From the cell containing the given text, extract its center point as (X, Y) coordinate. 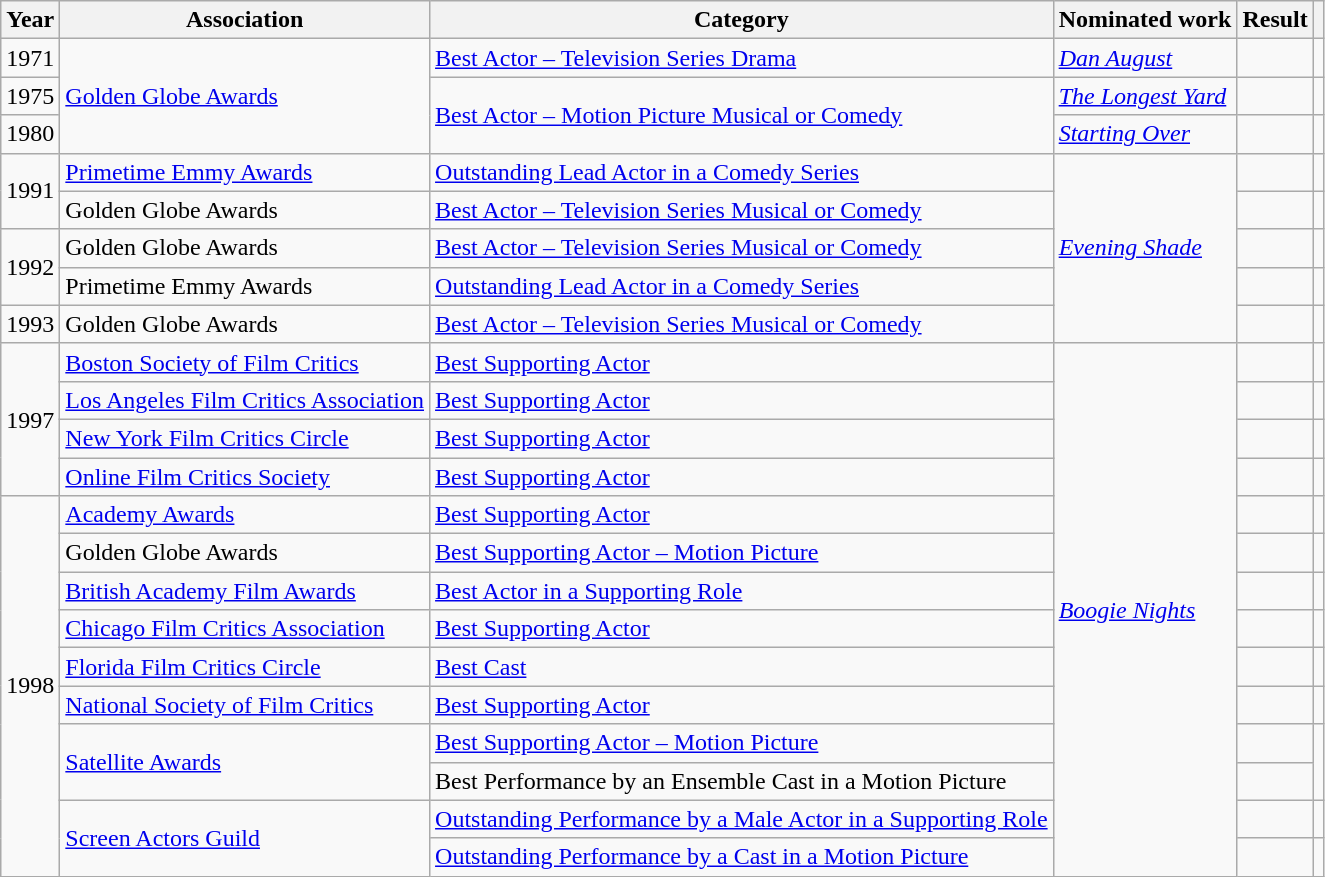
1971 (30, 58)
Best Actor – Motion Picture Musical or Comedy (742, 115)
1991 (30, 191)
Academy Awards (245, 515)
Year (30, 20)
National Society of Film Critics (245, 705)
Florida Film Critics Circle (245, 667)
1998 (30, 686)
Nominated work (1145, 20)
1997 (30, 419)
Boogie Nights (1145, 610)
Online Film Critics Society (245, 477)
Screen Actors Guild (245, 838)
Evening Shade (1145, 248)
Best Performance by an Ensemble Cast in a Motion Picture (742, 781)
Chicago Film Critics Association (245, 629)
The Longest Yard (1145, 96)
Best Cast (742, 667)
Outstanding Performance by a Male Actor in a Supporting Role (742, 819)
British Academy Film Awards (245, 591)
Result (1275, 20)
Boston Society of Film Critics (245, 362)
Category (742, 20)
Best Actor – Television Series Drama (742, 58)
Outstanding Performance by a Cast in a Motion Picture (742, 857)
Los Angeles Film Critics Association (245, 400)
Starting Over (1145, 134)
Association (245, 20)
Satellite Awards (245, 762)
Dan August (1145, 58)
1993 (30, 324)
1992 (30, 267)
1980 (30, 134)
New York Film Critics Circle (245, 438)
Best Actor in a Supporting Role (742, 591)
1975 (30, 96)
